Provide the [X, Y] coordinate of the cell's center where the given text is located.  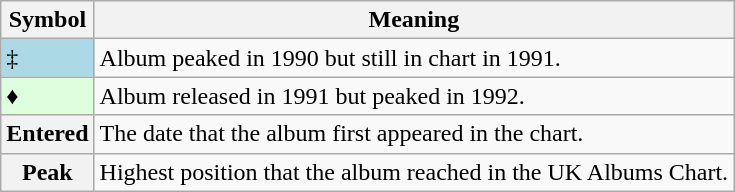
Album peaked in 1990 but still in chart in 1991. [414, 58]
Highest position that the album reached in the UK Albums Chart. [414, 172]
Peak [48, 172]
Meaning [414, 20]
‡ [48, 58]
♦ [48, 96]
Entered [48, 134]
The date that the album first appeared in the chart. [414, 134]
Symbol [48, 20]
Album released in 1991 but peaked in 1992. [414, 96]
